Scan for the cell matching the given text and deliver its [x, y] coordinate at center. 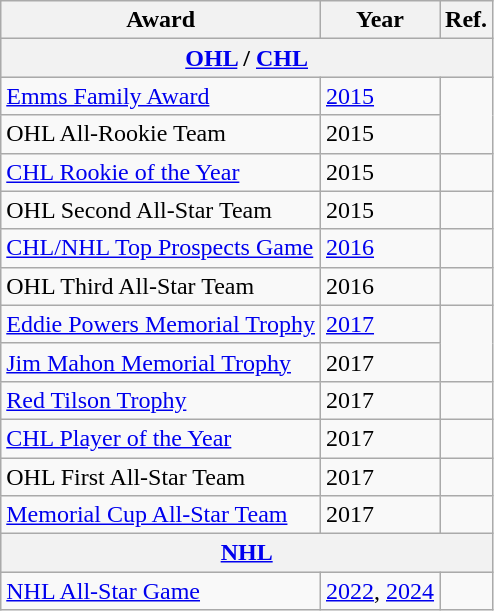
OHL / CHL [247, 58]
Award [161, 20]
Red Tilson Trophy [161, 400]
2022, 2024 [380, 591]
CHL Rookie of the Year [161, 172]
OHL Second All-Star Team [161, 210]
OHL First All-Star Team [161, 477]
OHL All-Rookie Team [161, 134]
Memorial Cup All-Star Team [161, 515]
CHL/NHL Top Prospects Game [161, 248]
Year [380, 20]
NHL All-Star Game [161, 591]
Emms Family Award [161, 96]
CHL Player of the Year [161, 438]
Jim Mahon Memorial Trophy [161, 362]
Ref. [466, 20]
NHL [247, 553]
OHL Third All-Star Team [161, 286]
Eddie Powers Memorial Trophy [161, 324]
